Detect which cell encompasses the target text, then output its [X, Y] center coordinate. 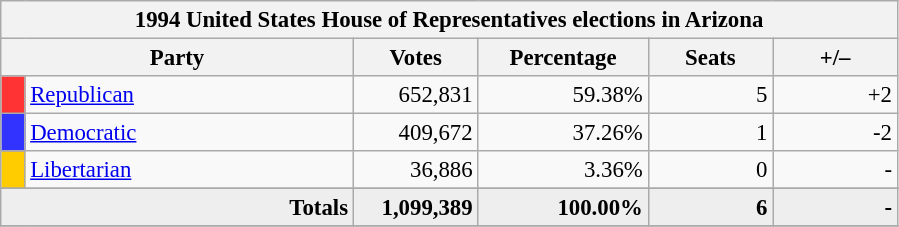
409,672 [416, 133]
Party [178, 58]
37.26% [563, 133]
1994 United States House of Representatives elections in Arizona [450, 20]
0 [710, 170]
100.00% [563, 208]
-2 [836, 133]
6 [710, 208]
Percentage [563, 58]
5 [710, 95]
1 [710, 133]
+2 [836, 95]
Seats [710, 58]
59.38% [563, 95]
36,886 [416, 170]
1,099,389 [416, 208]
Libertarian [189, 170]
Votes [416, 58]
Democratic [189, 133]
3.36% [563, 170]
+/– [836, 58]
Totals [178, 208]
652,831 [416, 95]
Republican [189, 95]
